From the cell containing the given text, extract its center point as [X, Y] coordinate. 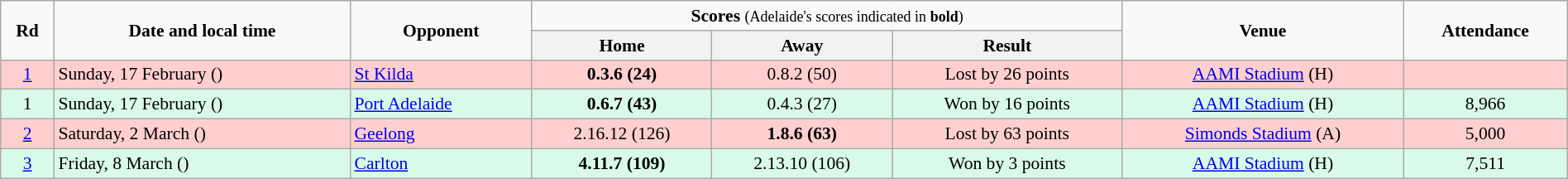
St Kilda [441, 75]
Rd [28, 30]
Won by 16 points [1007, 104]
0.8.2 (50) [802, 75]
Lost by 63 points [1007, 134]
4.11.7 (109) [622, 163]
Opponent [441, 30]
Venue [1263, 30]
Away [802, 46]
2 [28, 134]
8,966 [1485, 104]
Port Adelaide [441, 104]
0.6.7 (43) [622, 104]
5,000 [1485, 134]
Saturday, 2 March () [202, 134]
0.3.6 (24) [622, 75]
Scores (Adelaide's scores indicated in bold) [827, 16]
Result [1007, 46]
3 [28, 163]
2.16.12 (126) [622, 134]
Simonds Stadium (A) [1263, 134]
Attendance [1485, 30]
1.8.6 (63) [802, 134]
2.13.10 (106) [802, 163]
Home [622, 46]
Date and local time [202, 30]
Carlton [441, 163]
Lost by 26 points [1007, 75]
Won by 3 points [1007, 163]
0.4.3 (27) [802, 104]
Geelong [441, 134]
Friday, 8 March () [202, 163]
7,511 [1485, 163]
